Pinpoint the cell where the given text exists, returning its [X, Y] midpoint coordinate. 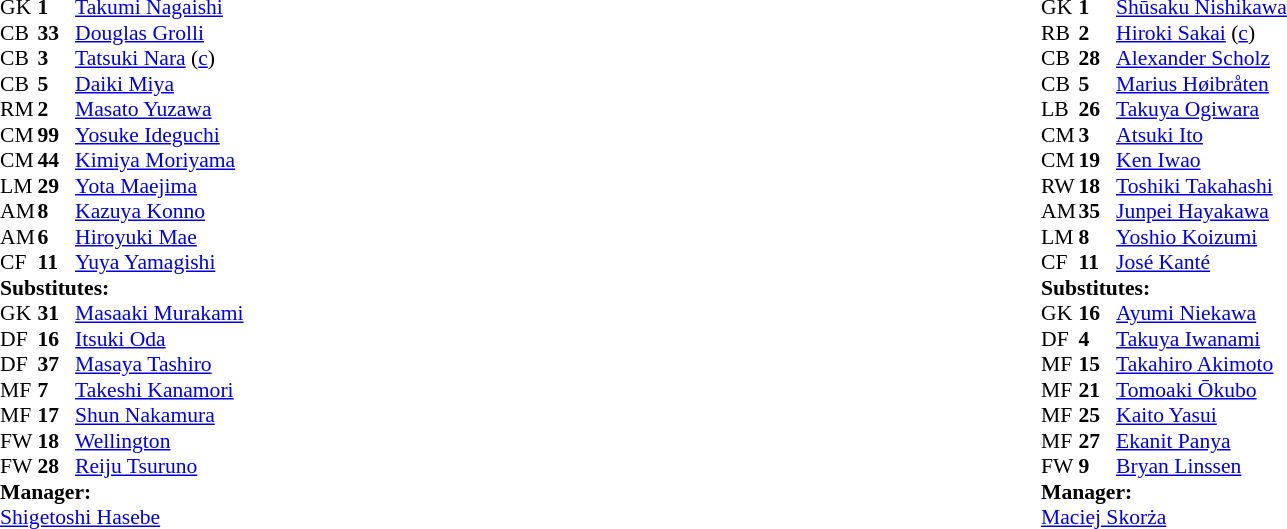
Wellington [159, 441]
29 [57, 186]
Masaaki Murakami [159, 313]
Alexander Scholz [1202, 59]
Takuya Ogiwara [1202, 109]
Atsuki Ito [1202, 135]
Yota Maejima [159, 186]
Douglas Grolli [159, 33]
Toshiki Takahashi [1202, 186]
4 [1098, 339]
Takeshi Kanamori [159, 390]
RW [1060, 186]
Ayumi Niekawa [1202, 313]
25 [1098, 415]
Takahiro Akimoto [1202, 365]
Kimiya Moriyama [159, 161]
Tatsuki Nara (c) [159, 59]
Kaito Yasui [1202, 415]
7 [57, 390]
Bryan Linssen [1202, 467]
Masato Yuzawa [159, 109]
15 [1098, 365]
RB [1060, 33]
31 [57, 313]
26 [1098, 109]
44 [57, 161]
Yoshio Koizumi [1202, 237]
Shun Nakamura [159, 415]
Masaya Tashiro [159, 365]
RM [19, 109]
Yosuke Ideguchi [159, 135]
Ken Iwao [1202, 161]
Marius Høibråten [1202, 84]
27 [1098, 441]
Yuya Yamagishi [159, 263]
21 [1098, 390]
6 [57, 237]
LB [1060, 109]
Hiroyuki Mae [159, 237]
Itsuki Oda [159, 339]
Hiroki Sakai (c) [1202, 33]
35 [1098, 211]
Junpei Hayakawa [1202, 211]
Takuya Iwanami [1202, 339]
19 [1098, 161]
99 [57, 135]
Ekanit Panya [1202, 441]
37 [57, 365]
José Kanté [1202, 263]
Reiju Tsuruno [159, 467]
Tomoaki Ōkubo [1202, 390]
33 [57, 33]
17 [57, 415]
Daiki Miya [159, 84]
9 [1098, 467]
Kazuya Konno [159, 211]
